Find where the given text appears and provide that cell's center as [X, Y] coordinate. 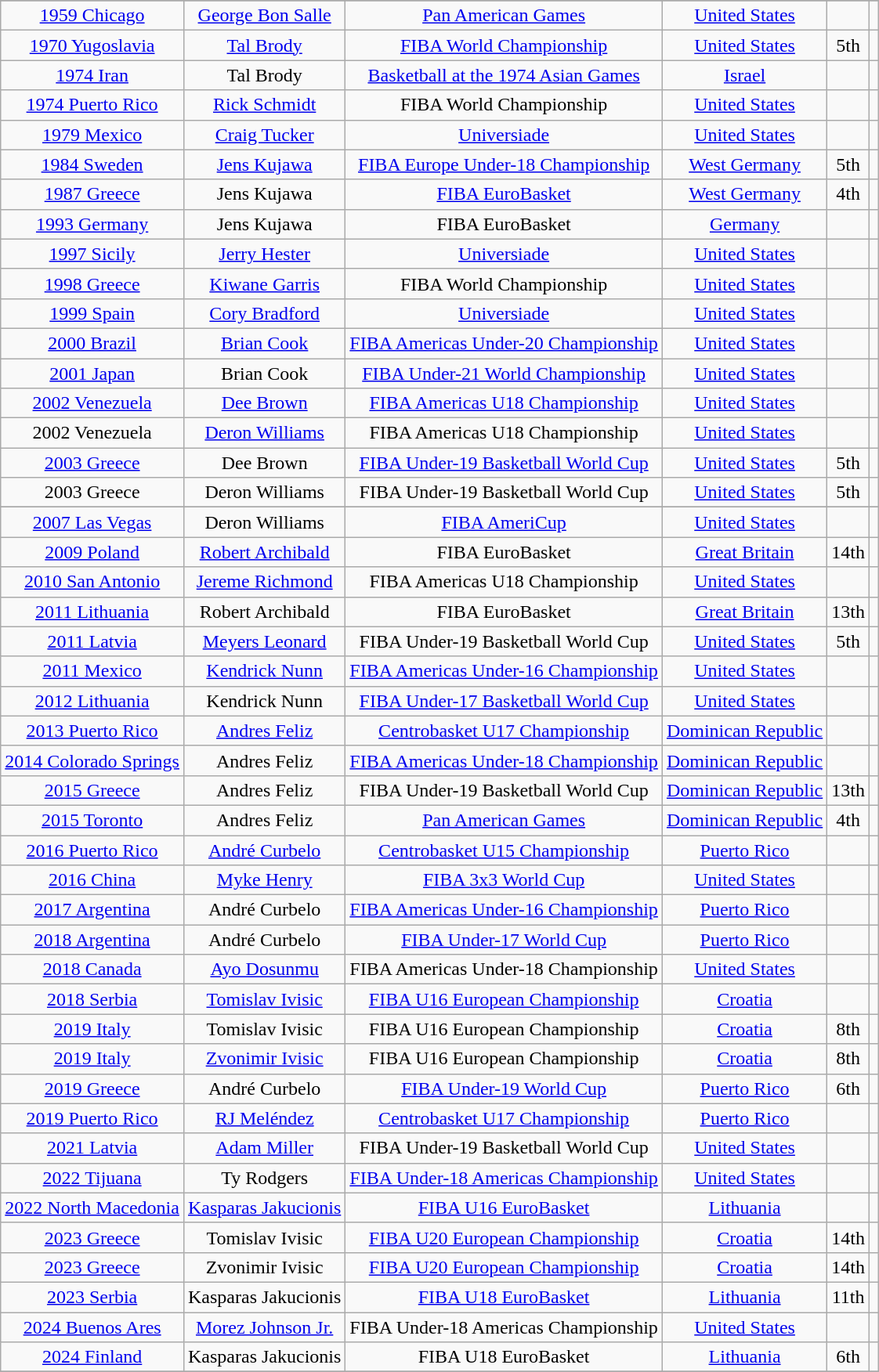
2007 Las Vegas [92, 522]
RJ Meléndez [264, 1118]
2018 Serbia [92, 999]
2015 Greece [92, 790]
FIBA U16 EuroBasket [505, 1208]
2016 China [92, 880]
2019 Greece [92, 1089]
1979 Mexico [92, 135]
1997 Sicily [92, 254]
FIBA AmeriCup [505, 522]
Jereme Richmond [264, 582]
Centrobasket U15 Championship [505, 850]
2014 Colorado Springs [92, 760]
1974 Puerto Rico [92, 105]
2024 Finland [92, 1357]
1974 Iran [92, 75]
FIBA Under-17 World Cup [505, 940]
1987 Greece [92, 194]
Israel [744, 75]
1993 Germany [92, 224]
2011 Lithuania [92, 612]
2011 Mexico [92, 671]
FIBA Europe Under-18 Championship [505, 164]
FIBA 3x3 World Cup [505, 880]
2024 Buenos Ares [92, 1327]
Jerry Hester [264, 254]
FIBA Americas Under-20 Championship [505, 343]
Ty Rodgers [264, 1178]
2018 Canada [92, 969]
2017 Argentina [92, 910]
Basketball at the 1974 Asian Games [505, 75]
2001 Japan [92, 374]
2023 Serbia [92, 1297]
2010 San Antonio [92, 582]
2000 Brazil [92, 343]
FIBA Under-21 World Championship [505, 374]
FIBA Under-17 Basketball World Cup [505, 701]
1984 Sweden [92, 164]
2013 Puerto Rico [92, 731]
1970 Yugoslavia [92, 45]
George Bon Salle [264, 16]
1959 Chicago [92, 16]
2022 Tijuana [92, 1178]
Kiwane Garris [264, 283]
Adam Miller [264, 1148]
2011 Latvia [92, 641]
Ayo Dosunmu [264, 969]
2018 Argentina [92, 940]
2022 North Macedonia [92, 1208]
Cory Bradford [264, 313]
2015 Toronto [92, 820]
2009 Poland [92, 552]
Meyers Leonard [264, 641]
Rick Schmidt [264, 105]
1998 Greece [92, 283]
Myke Henry [264, 880]
Morez Johnson Jr. [264, 1327]
2019 Puerto Rico [92, 1118]
Germany [744, 224]
1999 Spain [92, 313]
FIBA Under-19 World Cup [505, 1089]
2012 Lithuania [92, 701]
2021 Latvia [92, 1148]
2016 Puerto Rico [92, 850]
Craig Tucker [264, 135]
11th [848, 1297]
